Identify which cell holds the provided text, then report its (X, Y) central coordinate. 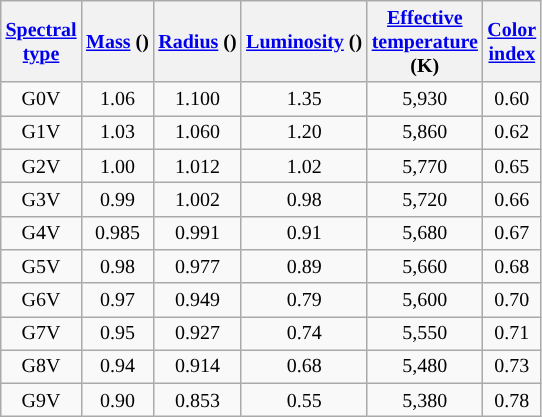
1.060 (198, 132)
1.02 (304, 166)
Luminosity () (304, 42)
0.60 (512, 100)
0.914 (198, 366)
0.949 (198, 300)
0.62 (512, 132)
G1V (42, 132)
0.91 (304, 232)
Mass () (117, 42)
0.927 (198, 334)
5,930 (425, 100)
5,720 (425, 200)
5,550 (425, 334)
0.95 (117, 334)
1.03 (117, 132)
5,480 (425, 366)
1.06 (117, 100)
G5V (42, 266)
0.97 (117, 300)
5,660 (425, 266)
0.853 (198, 400)
Effectivetemperature(K) (425, 42)
0.985 (117, 232)
0.89 (304, 266)
G4V (42, 232)
G7V (42, 334)
0.67 (512, 232)
0.71 (512, 334)
Spectraltype (42, 42)
1.20 (304, 132)
0.991 (198, 232)
1.00 (117, 166)
0.90 (117, 400)
0.70 (512, 300)
0.94 (117, 366)
0.74 (304, 334)
0.65 (512, 166)
5,600 (425, 300)
0.79 (304, 300)
5,770 (425, 166)
0.78 (512, 400)
Colorindex (512, 42)
0.55 (304, 400)
0.977 (198, 266)
0.66 (512, 200)
1.012 (198, 166)
Radius () (198, 42)
G9V (42, 400)
1.35 (304, 100)
G6V (42, 300)
5,860 (425, 132)
G0V (42, 100)
5,380 (425, 400)
5,680 (425, 232)
G2V (42, 166)
G8V (42, 366)
0.73 (512, 366)
G3V (42, 200)
1.100 (198, 100)
0.99 (117, 200)
1.002 (198, 200)
